Pinpoint the cell where the given text exists, returning its [x, y] midpoint coordinate. 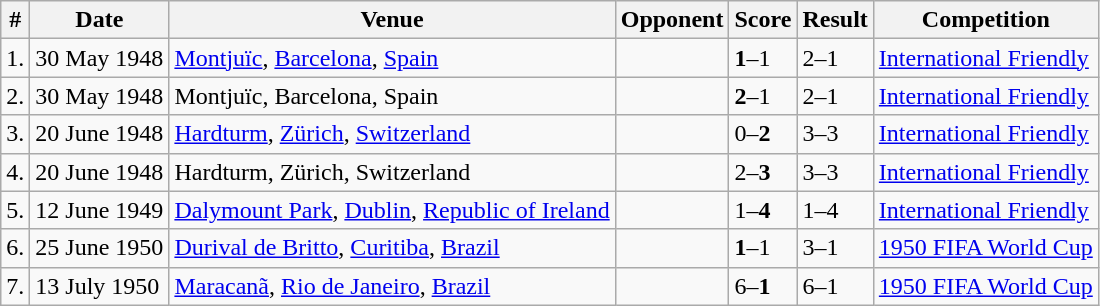
# [16, 20]
4. [16, 172]
13 July 1950 [100, 286]
3. [16, 134]
Date [100, 20]
Result [835, 20]
2. [16, 96]
1. [16, 58]
12 June 1949 [100, 210]
6. [16, 248]
Durival de Britto, Curitiba, Brazil [392, 248]
Score [763, 20]
3–1 [835, 248]
Competition [986, 20]
25 June 1950 [100, 248]
Dalymount Park, Dublin, Republic of Ireland [392, 210]
0–2 [763, 134]
Opponent [672, 20]
Maracanã, Rio de Janeiro, Brazil [392, 286]
2–3 [763, 172]
Venue [392, 20]
5. [16, 210]
7. [16, 286]
